From the cell containing the given text, extract its center point as [X, Y] coordinate. 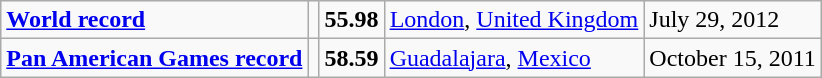
55.98 [352, 20]
October 15, 2011 [732, 58]
Pan American Games record [154, 58]
London, United Kingdom [514, 20]
July 29, 2012 [732, 20]
World record [154, 20]
58.59 [352, 58]
Guadalajara, Mexico [514, 58]
